Output the (x, y) coordinate of the center of the cell containing the given text.  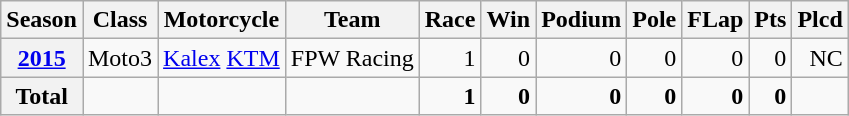
Pts (770, 20)
Class (120, 20)
Podium (582, 20)
Plcd (820, 20)
Team (352, 20)
NC (820, 58)
2015 (42, 58)
Total (42, 96)
Season (42, 20)
Moto3 (120, 58)
Kalex KTM (222, 58)
Motorcycle (222, 20)
Win (508, 20)
FPW Racing (352, 58)
Pole (654, 20)
FLap (716, 20)
Race (450, 20)
